Find where the given text appears and provide that cell's center as [X, Y] coordinate. 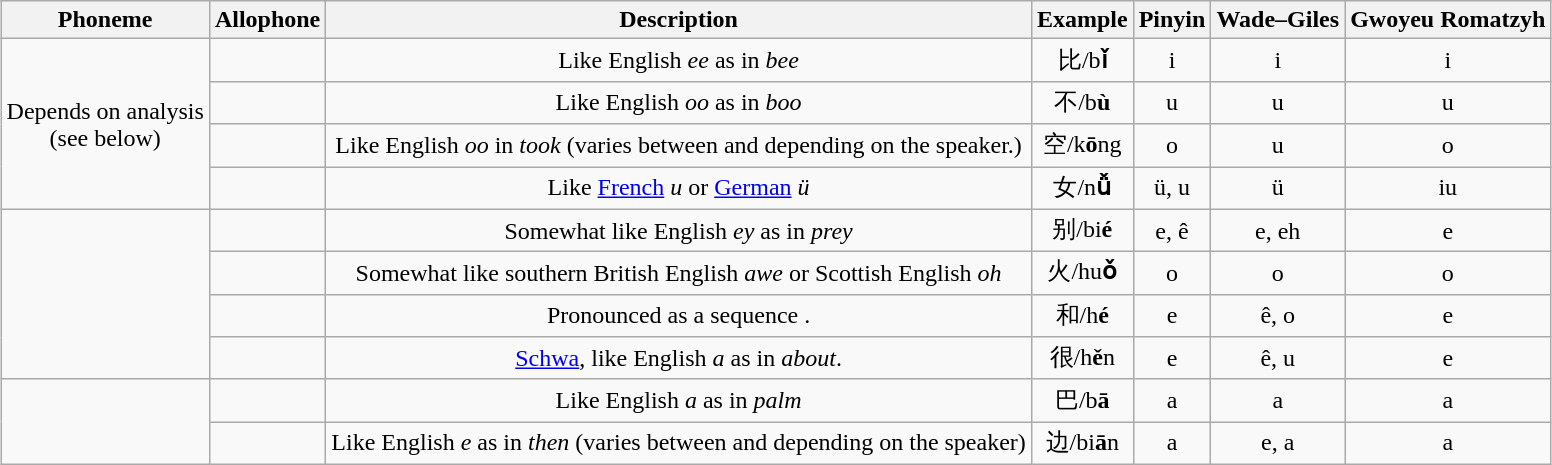
Example [1082, 20]
巴/bā [1082, 400]
Like English a as in palm [679, 400]
ü, u [1172, 188]
Description [679, 20]
Allophone [267, 20]
Gwoyeu Romatzyh [1448, 20]
火/huǒ [1082, 274]
不/bù [1082, 102]
Somewhat like southern British English awe or Scottish English oh [679, 274]
和/hé [1082, 316]
Phoneme [105, 20]
很/hěn [1082, 358]
ê, o [1278, 316]
Like French u or German ü [679, 188]
Like English e as in then (varies between and depending on the speaker) [679, 444]
e, a [1278, 444]
ü [1278, 188]
iu [1448, 188]
比/bǐ [1082, 60]
女/nǚ [1082, 188]
边/biān [1082, 444]
Pronounced as a sequence . [679, 316]
Like English ee as in bee [679, 60]
Wade–Giles [1278, 20]
别/bié [1082, 230]
Depends on analysis(see below) [105, 124]
Schwa, like English a as in about. [679, 358]
Like English oo in took (varies between and depending on the speaker.) [679, 146]
e, ê [1172, 230]
Somewhat like English ey as in prey [679, 230]
Pinyin [1172, 20]
e, eh [1278, 230]
ê, u [1278, 358]
Like English oo as in boo [679, 102]
空/kōng [1082, 146]
